Return (X, Y) of the center of cell containing provided text 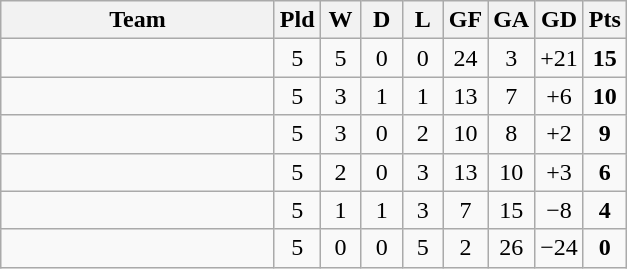
+2 (560, 134)
L (422, 20)
9 (604, 134)
Team (138, 20)
GA (512, 20)
GD (560, 20)
+21 (560, 58)
GF (465, 20)
24 (465, 58)
W (340, 20)
26 (512, 248)
Pts (604, 20)
8 (512, 134)
+3 (560, 172)
−8 (560, 210)
Pld (297, 20)
4 (604, 210)
D (382, 20)
6 (604, 172)
−24 (560, 248)
+6 (560, 96)
